Find where the given text appears and provide that cell's center as [x, y] coordinate. 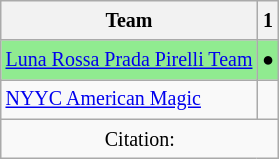
Team [129, 20]
1 [268, 20]
Luna Rossa Prada Pirelli Team [129, 60]
Citation: [140, 138]
NYYC American Magic [129, 100]
● [268, 60]
